Pinpoint the cell where the given text exists, returning its (x, y) midpoint coordinate. 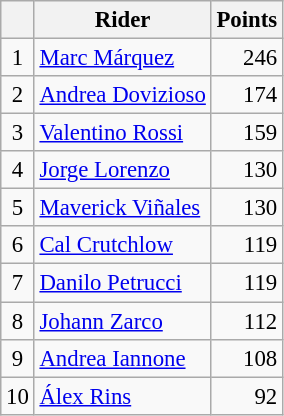
Valentino Rossi (122, 133)
108 (246, 358)
174 (246, 95)
Cal Crutchlow (122, 245)
4 (18, 170)
2 (18, 95)
3 (18, 133)
Andrea Iannone (122, 358)
5 (18, 208)
Andrea Dovizioso (122, 95)
9 (18, 358)
Danilo Petrucci (122, 283)
159 (246, 133)
7 (18, 283)
Johann Zarco (122, 321)
1 (18, 58)
246 (246, 58)
Rider (122, 20)
6 (18, 245)
10 (18, 396)
Jorge Lorenzo (122, 170)
Marc Márquez (122, 58)
Álex Rins (122, 396)
Points (246, 20)
112 (246, 321)
Maverick Viñales (122, 208)
92 (246, 396)
8 (18, 321)
